Find where the given text appears and provide that cell's center as (X, Y) coordinate. 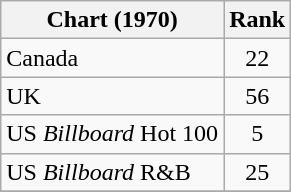
25 (258, 172)
Canada (112, 58)
22 (258, 58)
5 (258, 134)
UK (112, 96)
US Billboard R&B (112, 172)
56 (258, 96)
Chart (1970) (112, 20)
US Billboard Hot 100 (112, 134)
Rank (258, 20)
